Provide the [x, y] coordinate of the cell's center where the given text is located.  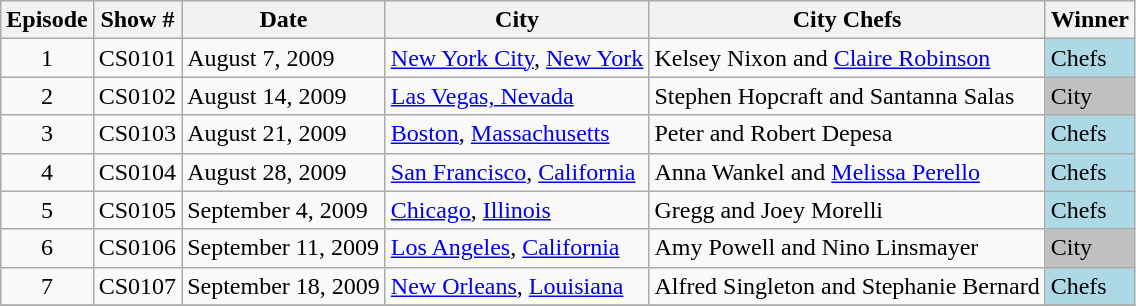
CS0104 [137, 172]
August 14, 2009 [284, 96]
Kelsey Nixon and Claire Robinson [847, 58]
New York City, New York [517, 58]
Amy Powell and Nino Linsmayer [847, 248]
August 28, 2009 [284, 172]
Los Angeles, California [517, 248]
2 [47, 96]
Las Vegas, Nevada [517, 96]
Winner [1090, 20]
CS0102 [137, 96]
Date [284, 20]
CS0105 [137, 210]
Show # [137, 20]
Stephen Hopcraft and Santanna Salas [847, 96]
CS0106 [137, 248]
1 [47, 58]
Anna Wankel and Melissa Perello [847, 172]
Alfred Singleton and Stephanie Bernard [847, 286]
7 [47, 286]
Boston, Massachusetts [517, 134]
Chicago, Illinois [517, 210]
CS0107 [137, 286]
3 [47, 134]
New Orleans, Louisiana [517, 286]
August 7, 2009 [284, 58]
September 11, 2009 [284, 248]
5 [47, 210]
City Chefs [847, 20]
September 4, 2009 [284, 210]
San Francisco, California [517, 172]
September 18, 2009 [284, 286]
Peter and Robert Depesa [847, 134]
Episode [47, 20]
4 [47, 172]
Gregg and Joey Morelli [847, 210]
August 21, 2009 [284, 134]
CS0101 [137, 58]
CS0103 [137, 134]
6 [47, 248]
